From the cell containing the given text, extract its center point as [X, Y] coordinate. 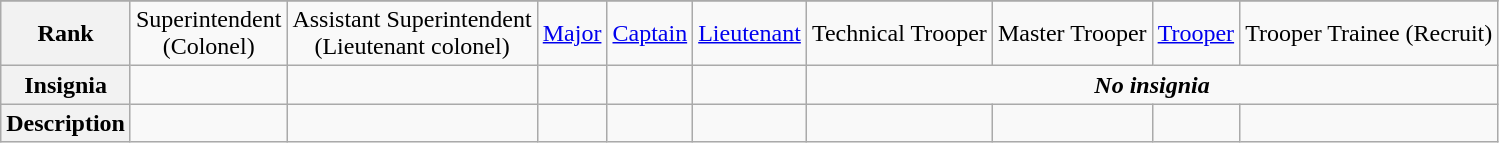
Master Trooper [1072, 34]
Lieutenant [750, 34]
Captain [650, 34]
Superintendent(Colonel) [208, 34]
Major [572, 34]
Trooper Trainee (Recruit) [1369, 34]
Assistant Superintendent(Lieutenant colonel) [412, 34]
Trooper [1196, 34]
Insignia [66, 85]
Rank [66, 34]
Description [66, 123]
No insignia [1152, 85]
Technical Trooper [899, 34]
